Locate the cell with the specified text and output its (x, y) center coordinate. 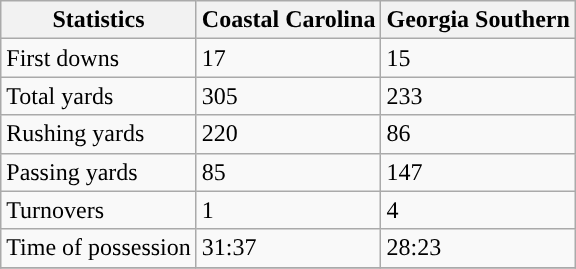
15 (478, 58)
Georgia Southern (478, 20)
86 (478, 134)
4 (478, 210)
Time of possession (99, 248)
Passing yards (99, 172)
17 (288, 58)
Statistics (99, 20)
147 (478, 172)
220 (288, 134)
1 (288, 210)
305 (288, 96)
First downs (99, 58)
Rushing yards (99, 134)
28:23 (478, 248)
85 (288, 172)
31:37 (288, 248)
Coastal Carolina (288, 20)
Total yards (99, 96)
233 (478, 96)
Turnovers (99, 210)
